Provide the (x, y) coordinate of the cell's center where the given text is located.  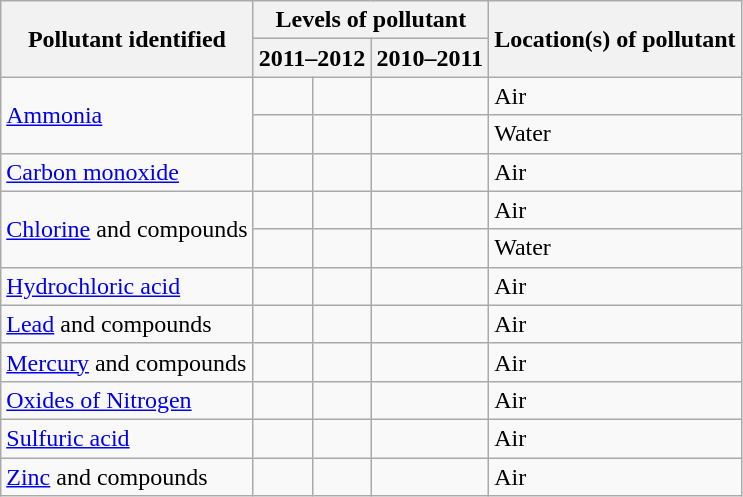
Oxides of Nitrogen (127, 400)
2011–2012 (312, 58)
Pollutant identified (127, 39)
Levels of pollutant (371, 20)
Chlorine and compounds (127, 229)
Ammonia (127, 115)
Mercury and compounds (127, 362)
Sulfuric acid (127, 438)
Location(s) of pollutant (615, 39)
Lead and compounds (127, 324)
2010–2011 (430, 58)
Hydrochloric acid (127, 286)
Zinc and compounds (127, 477)
Carbon monoxide (127, 172)
